Scan for the cell matching the given text and deliver its [X, Y] coordinate at center. 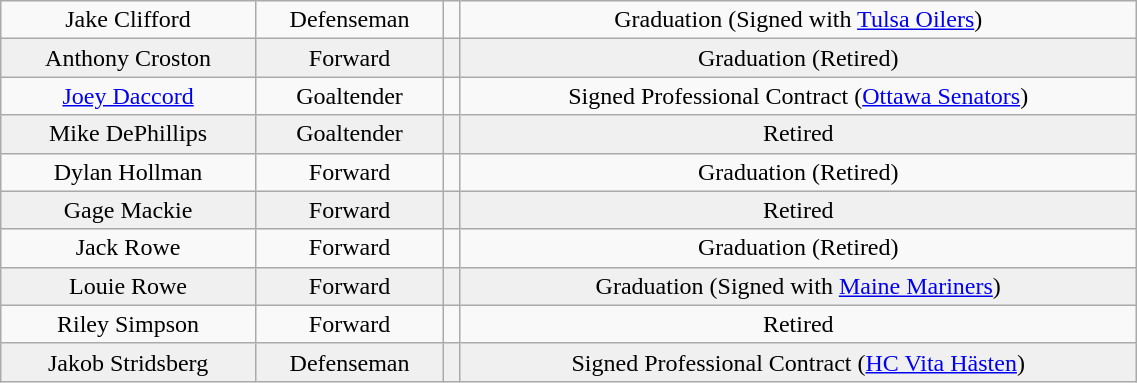
Jakob Stridsberg [128, 362]
Mike DePhillips [128, 134]
Dylan Hollman [128, 172]
Anthony Croston [128, 58]
Jake Clifford [128, 20]
Jack Rowe [128, 248]
Graduation (Signed with Tulsa Oilers) [798, 20]
Louie Rowe [128, 286]
Gage Mackie [128, 210]
Riley Simpson [128, 324]
Joey Daccord [128, 96]
Signed Professional Contract (HC Vita Hästen) [798, 362]
Graduation (Signed with Maine Mariners) [798, 286]
Signed Professional Contract (Ottawa Senators) [798, 96]
